From the cell containing the given text, extract its center point as [x, y] coordinate. 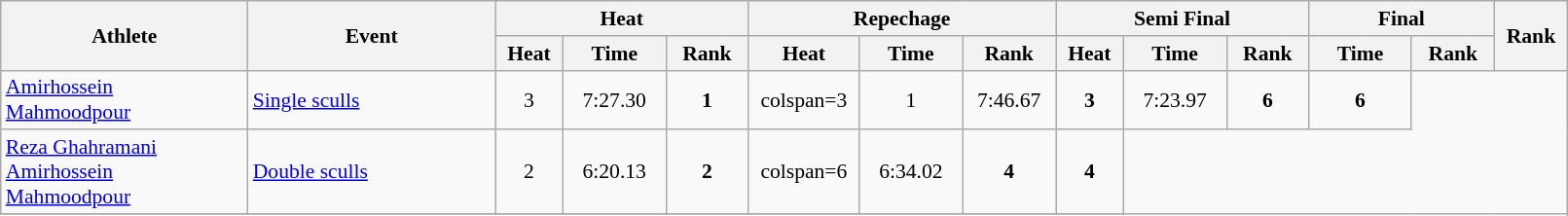
Reza GhahramaniAmirhossein Mahmoodpour [125, 173]
Athlete [125, 35]
Final [1402, 18]
7:23.97 [1175, 99]
7:27.30 [614, 99]
Single sculls [372, 99]
colspan=6 [804, 173]
Event [372, 35]
7:46.67 [1009, 99]
Semi Final [1183, 18]
Amirhossein Mahmoodpour [125, 99]
Repechage [902, 18]
Double sculls [372, 173]
6:20.13 [614, 173]
6:34.02 [911, 173]
colspan=3 [804, 99]
